Capture the cell that displays the provided text and extract its [X, Y] central coordinate. 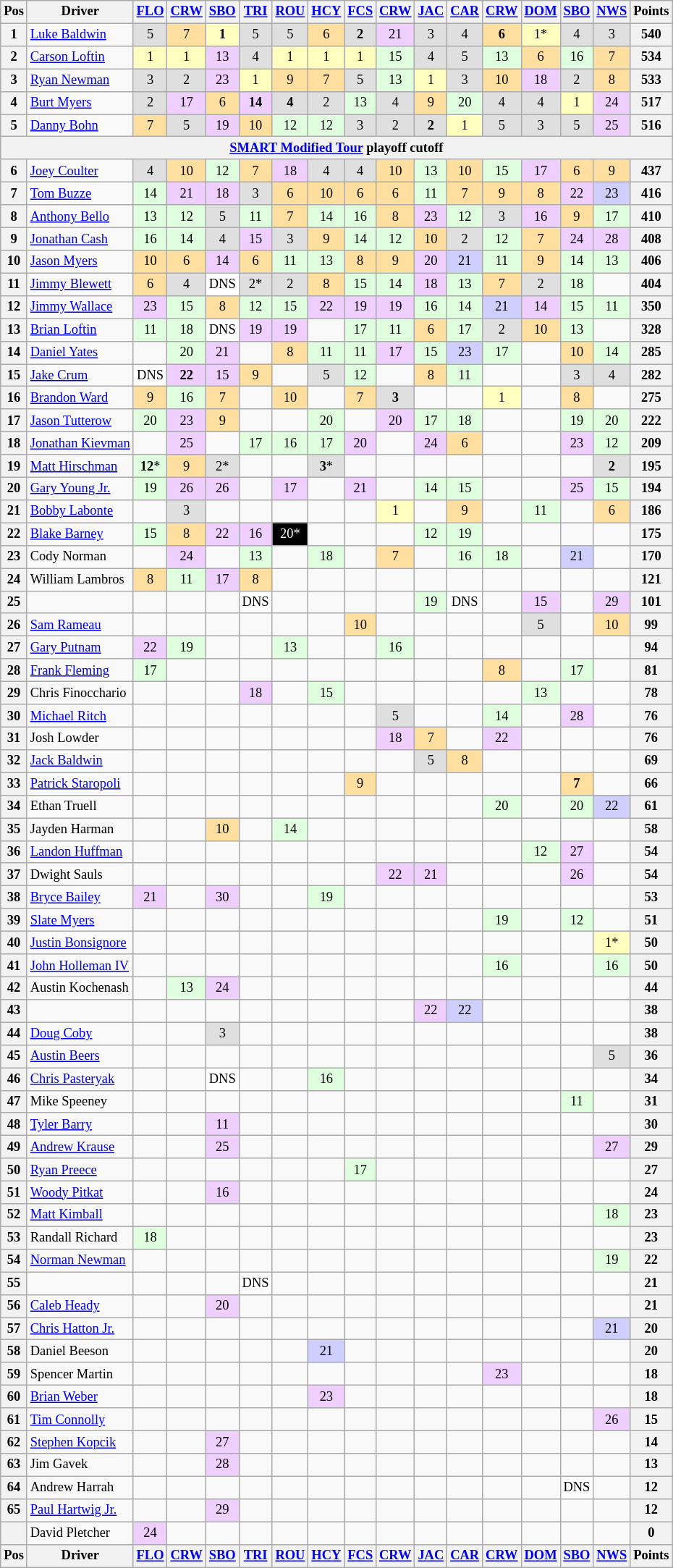
Tyler Barry [80, 1125]
540 [651, 35]
81 [651, 670]
49 [14, 1147]
Chris Hatton Jr. [80, 1329]
Spencer Martin [80, 1374]
Chris Pasteryak [80, 1079]
60 [14, 1397]
59 [14, 1374]
194 [651, 489]
406 [651, 262]
Austin Beers [80, 1057]
Bobby Labonte [80, 511]
Burt Myers [80, 103]
404 [651, 284]
Stephen Kopcik [80, 1442]
Tim Connolly [80, 1419]
32 [14, 762]
78 [651, 694]
Randall Richard [80, 1238]
Michael Ritch [80, 715]
Brandon Ward [80, 398]
12* [151, 466]
Patrick Staropoli [80, 783]
Paul Hartwig Jr. [80, 1510]
Matt Kimball [80, 1215]
Joey Coulter [80, 171]
282 [651, 375]
Slate Myers [80, 919]
48 [14, 1125]
41 [14, 966]
65 [14, 1510]
186 [651, 511]
Ethan Truell [80, 806]
533 [651, 80]
328 [651, 330]
Dwight Sauls [80, 874]
43 [14, 1011]
Bryce Bailey [80, 898]
40 [14, 943]
Gary Putnam [80, 647]
33 [14, 783]
516 [651, 126]
69 [651, 762]
39 [14, 919]
57 [14, 1329]
William Lambros [80, 579]
Anthony Bello [80, 216]
170 [651, 557]
350 [651, 307]
64 [14, 1487]
Jonathan Kievman [80, 443]
Jimmy Wallace [80, 307]
Chris Finocchario [80, 694]
47 [14, 1102]
John Holleman IV [80, 966]
SMART Modified Tour playoff cutoff [336, 148]
Matt Hirschman [80, 466]
Andrew Harrah [80, 1487]
Mike Speeney [80, 1102]
Jake Crum [80, 375]
209 [651, 443]
Andrew Krause [80, 1147]
62 [14, 1442]
52 [14, 1215]
Tom Buzze [80, 194]
Jack Baldwin [80, 762]
408 [651, 239]
94 [651, 647]
Danny Bohn [80, 126]
35 [14, 830]
Jimmy Blewett [80, 284]
Woody Pitkat [80, 1193]
Norman Newman [80, 1261]
195 [651, 466]
Sam Rameau [80, 625]
42 [14, 989]
Gary Young Jr. [80, 489]
Jim Gavek [80, 1465]
Cody Norman [80, 557]
20* [290, 534]
Blake Barney [80, 534]
175 [651, 534]
Jonathan Cash [80, 239]
37 [14, 874]
Ryan Preece [80, 1170]
121 [651, 579]
46 [14, 1079]
Brian Weber [80, 1397]
Carson Loftin [80, 58]
Landon Huffman [80, 851]
Justin Bonsignore [80, 943]
285 [651, 352]
Caleb Heady [80, 1306]
517 [651, 103]
410 [651, 216]
0 [651, 1533]
416 [651, 194]
99 [651, 625]
55 [14, 1283]
Brian Loftin [80, 330]
56 [14, 1306]
534 [651, 58]
222 [651, 421]
Jason Tutterow [80, 421]
45 [14, 1057]
Ryan Newman [80, 80]
Josh Lowder [80, 738]
275 [651, 398]
Daniel Yates [80, 352]
Daniel Beeson [80, 1351]
Jason Myers [80, 262]
3* [326, 466]
63 [14, 1465]
David Pletcher [80, 1533]
Jayden Harman [80, 830]
437 [651, 171]
Austin Kochenash [80, 989]
101 [651, 602]
Luke Baldwin [80, 35]
Doug Coby [80, 1034]
66 [651, 783]
Frank Fleming [80, 670]
